Find where the given text appears and provide that cell's center as (X, Y) coordinate. 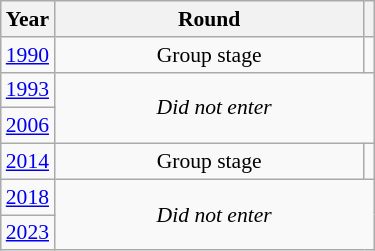
Year (28, 19)
2006 (28, 126)
1993 (28, 90)
Round (209, 19)
2018 (28, 197)
2014 (28, 162)
1990 (28, 55)
2023 (28, 233)
